For the text-containing cell, return its midpoint in [X, Y] coordinate format. 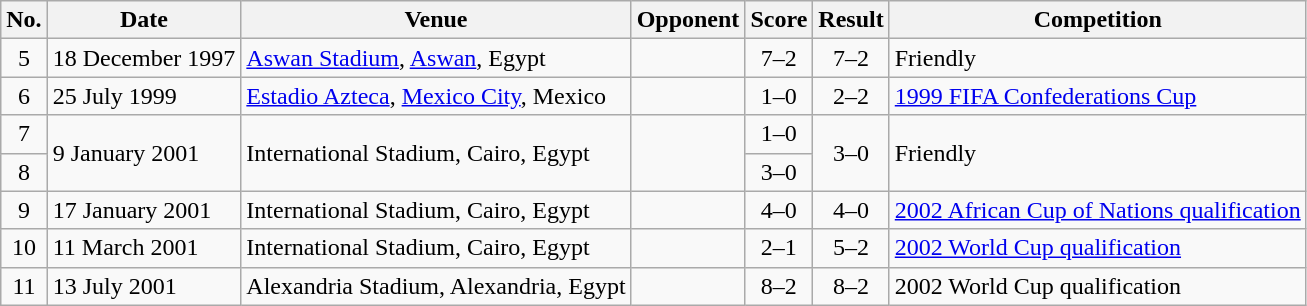
Aswan Stadium, Aswan, Egypt [436, 58]
Opponent [688, 20]
5 [24, 58]
9 [24, 210]
No. [24, 20]
1999 FIFA Confederations Cup [1098, 96]
11 March 2001 [144, 248]
Venue [436, 20]
11 [24, 286]
Alexandria Stadium, Alexandria, Egypt [436, 286]
6 [24, 96]
2–1 [779, 248]
9 January 2001 [144, 153]
18 December 1997 [144, 58]
Estadio Azteca, Mexico City, Mexico [436, 96]
17 January 2001 [144, 210]
Competition [1098, 20]
8 [24, 172]
5–2 [851, 248]
7 [24, 134]
2–2 [851, 96]
25 July 1999 [144, 96]
Result [851, 20]
13 July 2001 [144, 286]
2002 African Cup of Nations qualification [1098, 210]
Score [779, 20]
10 [24, 248]
Date [144, 20]
